Locate the cell with the specified text and output its [X, Y] center coordinate. 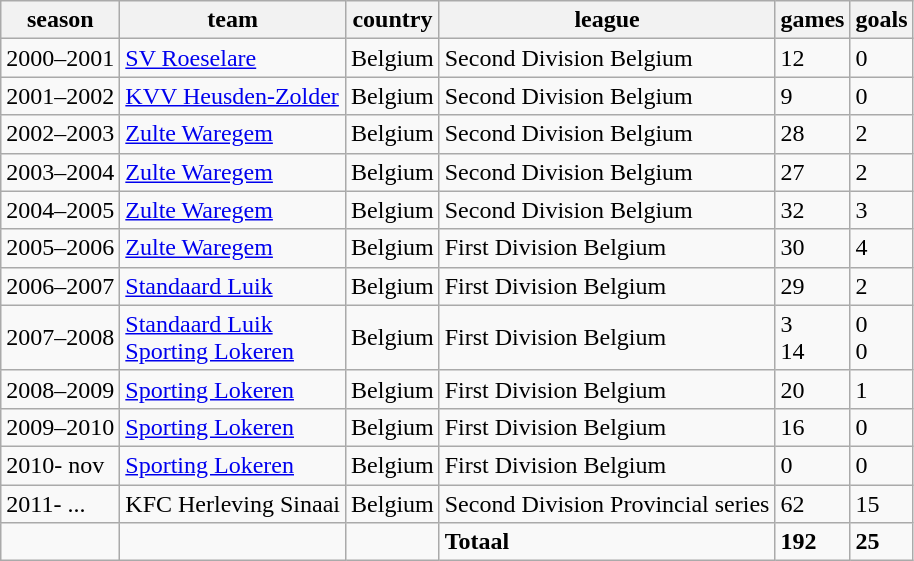
games [812, 20]
goals [882, 20]
192 [812, 542]
Standaard Luik [233, 286]
314 [812, 338]
2008–2009 [60, 389]
62 [812, 503]
3 [882, 210]
27 [812, 172]
1 [882, 389]
2005–2006 [60, 248]
SV Roeselare [233, 58]
15 [882, 503]
Standaard Luik Sporting Lokeren [233, 338]
2000–2001 [60, 58]
2010- nov [60, 465]
20 [812, 389]
2009–2010 [60, 427]
2006–2007 [60, 286]
12 [812, 58]
32 [812, 210]
Totaal [607, 542]
league [607, 20]
KFC Herleving Sinaai [233, 503]
season [60, 20]
16 [812, 427]
2007–2008 [60, 338]
team [233, 20]
0 0 [882, 338]
28 [812, 134]
29 [812, 286]
2004–2005 [60, 210]
2002–2003 [60, 134]
Second Division Provincial series [607, 503]
9 [812, 96]
25 [882, 542]
2011- ... [60, 503]
30 [812, 248]
KVV Heusden-Zolder [233, 96]
country [393, 20]
2001–2002 [60, 96]
2003–2004 [60, 172]
4 [882, 248]
